Search for the cell housing the specified text and yield its [x, y] center coordinate. 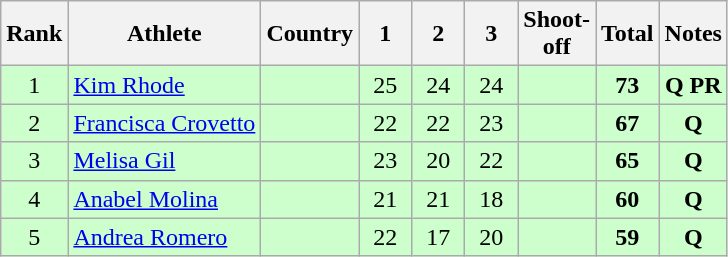
Notes [693, 34]
17 [438, 237]
Melisa Gil [164, 161]
5 [34, 237]
25 [386, 85]
60 [628, 199]
59 [628, 237]
Andrea Romero [164, 237]
73 [628, 85]
4 [34, 199]
Total [628, 34]
18 [492, 199]
Q PR [693, 85]
Anabel Molina [164, 199]
Country [310, 34]
Kim Rhode [164, 85]
Shoot-off [557, 34]
67 [628, 123]
65 [628, 161]
Francisca Crovetto [164, 123]
Rank [34, 34]
Athlete [164, 34]
